Search for the cell housing the specified text and yield its (X, Y) center coordinate. 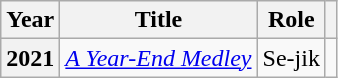
2021 (30, 58)
Title (158, 20)
Role (291, 20)
A Year-End Medley (158, 58)
Year (30, 20)
Se-jik (291, 58)
